Determine the (x, y) coordinate at the center of the cell enclosing the given text.  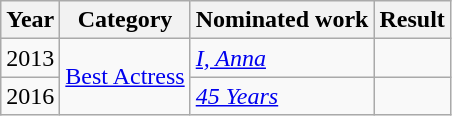
Result (412, 20)
2013 (30, 58)
Year (30, 20)
Nominated work (282, 20)
2016 (30, 96)
Category (125, 20)
45 Years (282, 96)
I, Anna (282, 58)
Best Actress (125, 77)
